Output the (x, y) coordinate of the center of the cell containing the given text.  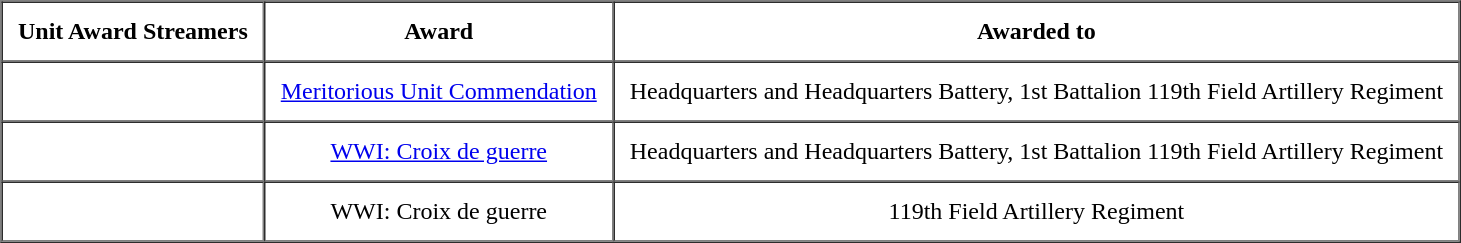
Meritorious Unit Commendation (438, 92)
Unit Award Streamers (134, 32)
Awarded to (1036, 32)
119th Field Artillery Regiment (1036, 212)
Award (438, 32)
